Search for the cell housing the specified text and yield its [x, y] center coordinate. 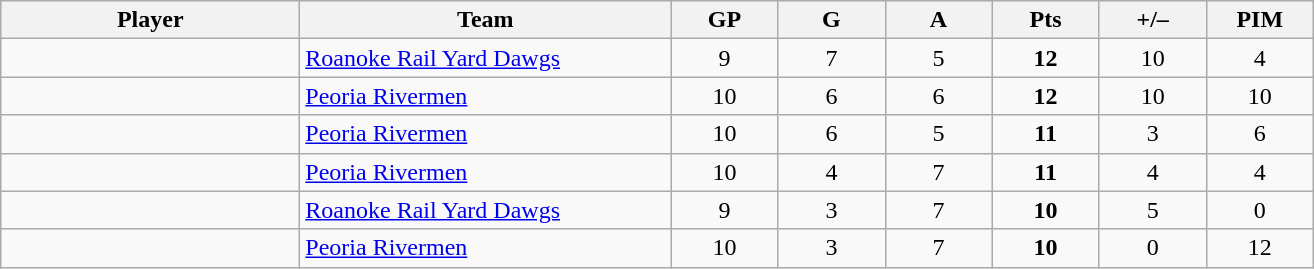
Pts [1046, 20]
GP [724, 20]
Team [486, 20]
A [938, 20]
Player [150, 20]
+/– [1152, 20]
G [832, 20]
PIM [1260, 20]
